Capture the cell that displays the provided text and extract its (X, Y) central coordinate. 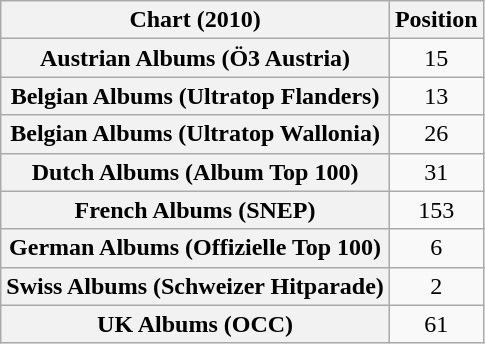
6 (436, 248)
15 (436, 58)
French Albums (SNEP) (196, 210)
2 (436, 286)
German Albums (Offizielle Top 100) (196, 248)
UK Albums (OCC) (196, 324)
Swiss Albums (Schweizer Hitparade) (196, 286)
26 (436, 134)
Belgian Albums (Ultratop Wallonia) (196, 134)
Belgian Albums (Ultratop Flanders) (196, 96)
13 (436, 96)
61 (436, 324)
31 (436, 172)
153 (436, 210)
Chart (2010) (196, 20)
Austrian Albums (Ö3 Austria) (196, 58)
Position (436, 20)
Dutch Albums (Album Top 100) (196, 172)
